Find where the given text appears and provide that cell's center as (x, y) coordinate. 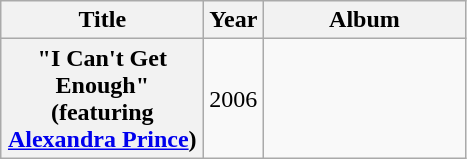
Year (234, 20)
"I Can't Get Enough"(featuring Alexandra Prince) (102, 98)
Album (364, 20)
Title (102, 20)
2006 (234, 98)
